Extract the (x, y) coordinate from the center of the cell holding the provided text.  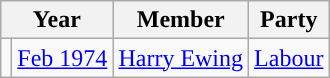
Member (181, 20)
Harry Ewing (181, 58)
Feb 1974 (62, 58)
Year (57, 20)
Labour (289, 58)
Party (289, 20)
